Capture the cell that displays the provided text and extract its (x, y) central coordinate. 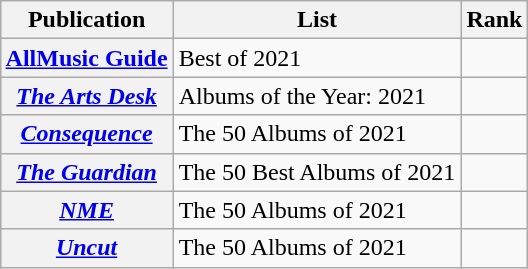
AllMusic Guide (86, 58)
The Arts Desk (86, 96)
Best of 2021 (317, 58)
Rank (494, 20)
The Guardian (86, 172)
List (317, 20)
The 50 Best Albums of 2021 (317, 172)
Consequence (86, 134)
Albums of the Year: 2021 (317, 96)
Publication (86, 20)
Uncut (86, 248)
NME (86, 210)
